Output the (x, y) coordinate of the center of the cell containing the given text.  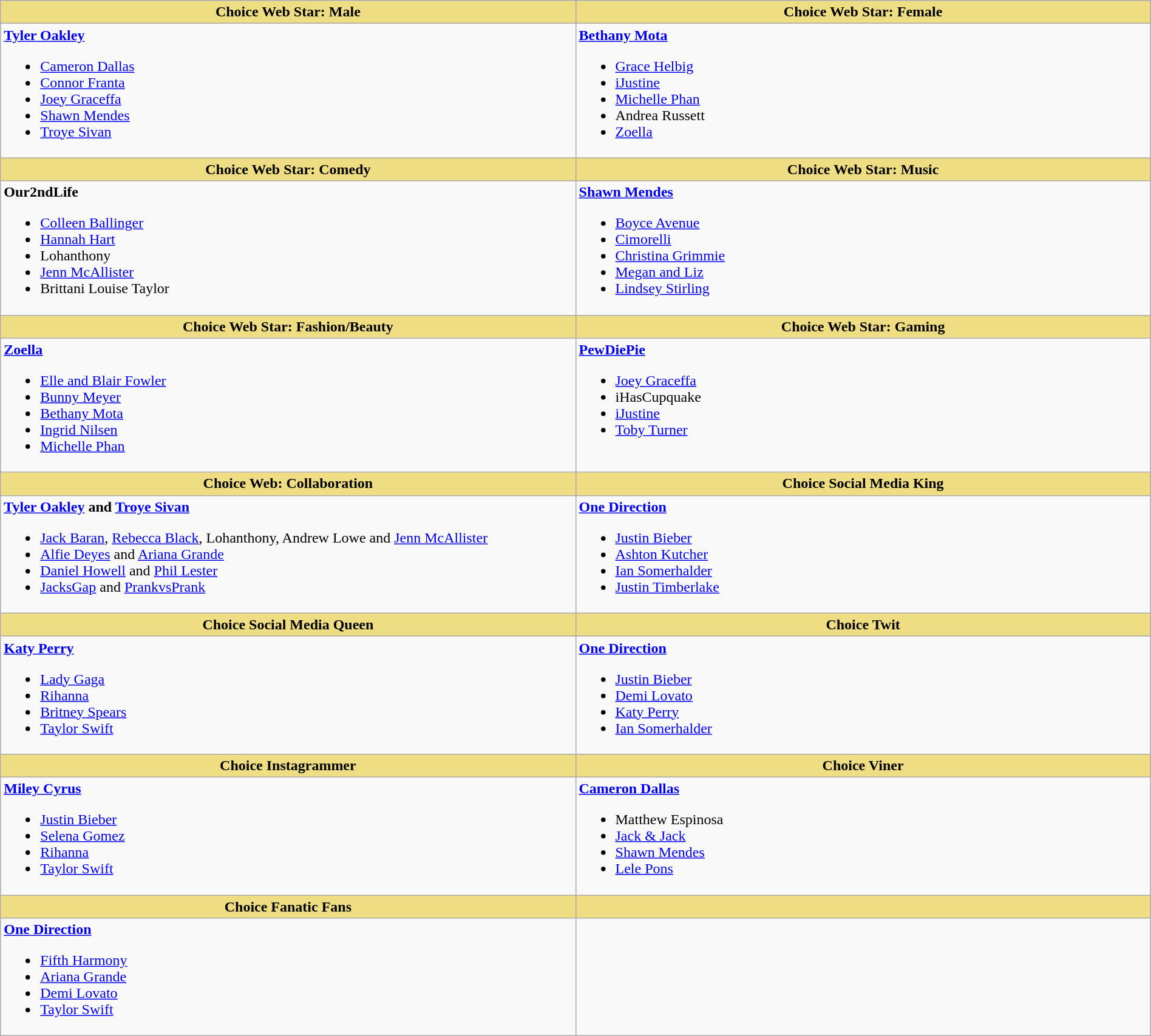
Choice Web Star: Fashion/Beauty (288, 327)
Choice Social Media King (863, 484)
Choice Viner (863, 765)
Choice Fanatic Fans (288, 906)
Choice Instagrammer (288, 765)
Shawn MendesBoyce AvenueCimorelliChristina GrimmieMegan and LizLindsey Stirling (863, 248)
Miley CyrusJustin BieberSelena GomezRihannaTaylor Swift (288, 836)
Cameron DallasMatthew EspinosaJack & JackShawn MendesLele Pons (863, 836)
One DirectionFifth HarmonyAriana GrandeDemi LovatoTaylor Swift (288, 977)
One DirectionJustin BieberAshton KutcherIan SomerhalderJustin Timberlake (863, 554)
Choice Social Media Queen (288, 625)
Tyler OakleyCameron DallasConnor FrantaJoey GraceffaShawn MendesTroye Sivan (288, 91)
Choice Web: Collaboration (288, 484)
ZoellaElle and Blair FowlerBunny MeyerBethany MotaIngrid NilsenMichelle Phan (288, 405)
Choice Web Star: Comedy (288, 169)
PewDiePieJoey GraceffaiHasCupquakeiJustineToby Turner (863, 405)
Choice Web Star: Music (863, 169)
Choice Web Star: Female (863, 12)
Choice Twit (863, 625)
Katy PerryLady GagaRihannaBritney SpearsTaylor Swift (288, 695)
One DirectionJustin BieberDemi LovatoKaty PerryIan Somerhalder (863, 695)
Choice Web Star: Male (288, 12)
Our2ndLifeColleen BallingerHannah HartLohanthonyJenn McAllisterBrittani Louise Taylor (288, 248)
Choice Web Star: Gaming (863, 327)
Bethany MotaGrace HelbigiJustineMichelle PhanAndrea RussettZoella (863, 91)
